For the text-containing cell, return its midpoint in [x, y] coordinate format. 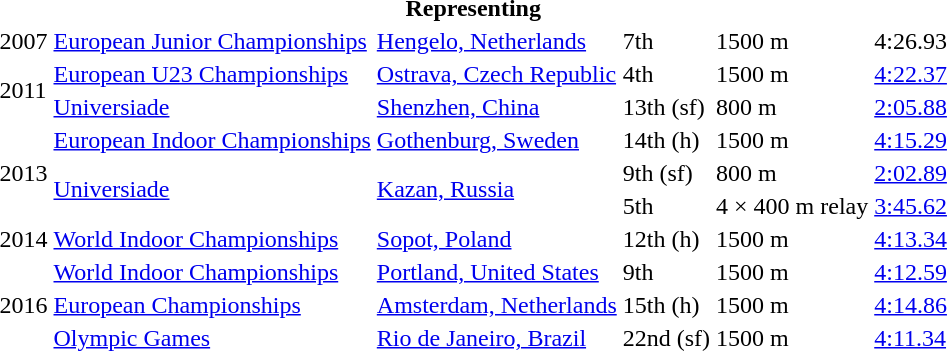
Hengelo, Netherlands [496, 41]
European Junior Championships [212, 41]
15th (h) [666, 305]
Gothenburg, Sweden [496, 140]
European U23 Championships [212, 74]
Kazan, Russia [496, 190]
14th (h) [666, 140]
Amsterdam, Netherlands [496, 305]
Portland, United States [496, 272]
5th [666, 206]
Sopot, Poland [496, 239]
European Indoor Championships [212, 140]
12th (h) [666, 239]
4 × 400 m relay [792, 206]
European Championships [212, 305]
Ostrava, Czech Republic [496, 74]
Shenzhen, China [496, 107]
7th [666, 41]
4th [666, 74]
9th [666, 272]
9th (sf) [666, 173]
13th (sf) [666, 107]
